Detect which cell encompasses the target text, then output its [x, y] center coordinate. 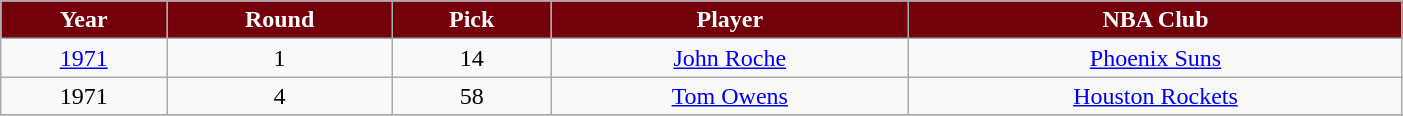
John Roche [730, 58]
Houston Rockets [1156, 96]
Player [730, 20]
Year [84, 20]
4 [280, 96]
Pick [472, 20]
Tom Owens [730, 96]
1 [280, 58]
Phoenix Suns [1156, 58]
NBA Club [1156, 20]
58 [472, 96]
Round [280, 20]
14 [472, 58]
